Return the (X, Y) coordinate for the center point of the cell that contains the specified text.  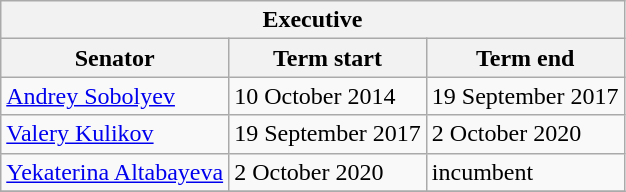
Valery Kulikov (115, 134)
Yekaterina Altabayeva (115, 172)
Andrey Sobolyev (115, 96)
Term end (525, 58)
10 October 2014 (328, 96)
Senator (115, 58)
Term start (328, 58)
incumbent (525, 172)
Executive (312, 20)
